Return [X, Y] of the center of cell containing provided text 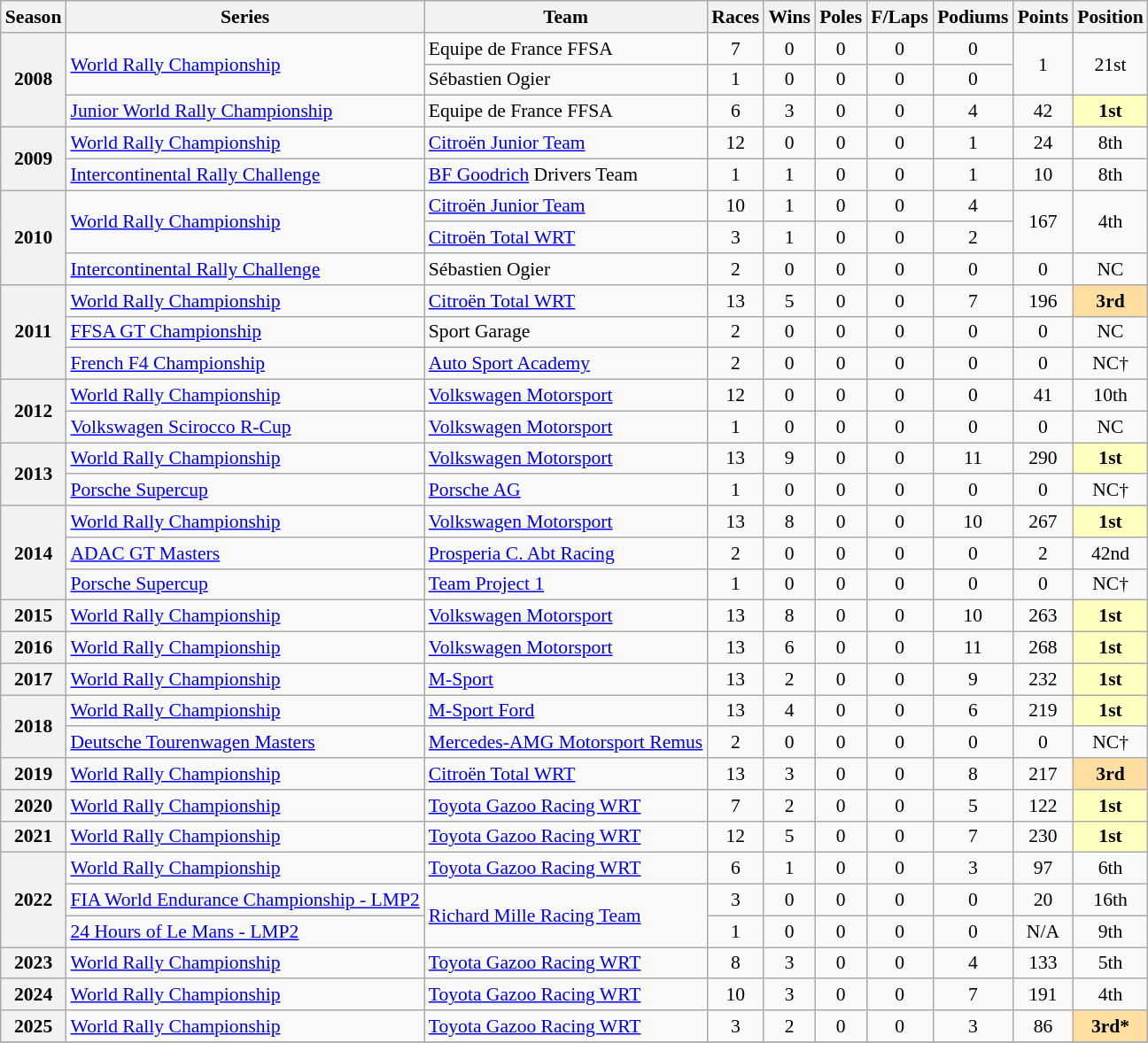
Volkswagen Scirocco R-Cup [244, 427]
2022 [34, 900]
41 [1043, 396]
10th [1110, 396]
2024 [34, 995]
2020 [34, 806]
Points [1043, 17]
86 [1043, 1026]
133 [1043, 963]
42 [1043, 112]
F/Laps [900, 17]
230 [1043, 837]
Series [244, 17]
2008 [34, 80]
Podiums [973, 17]
2013 [34, 475]
263 [1043, 616]
217 [1043, 774]
Season [34, 17]
2014 [34, 552]
M-Sport Ford [565, 711]
24 [1043, 143]
97 [1043, 869]
Deutsche Tourenwagen Masters [244, 743]
3rd* [1110, 1026]
Mercedes-AMG Motorsport Remus [565, 743]
122 [1043, 806]
Prosperia C. Abt Racing [565, 553]
219 [1043, 711]
Junior World Rally Championship [244, 112]
2017 [34, 679]
Team [565, 17]
167 [1043, 221]
2009 [34, 159]
16th [1110, 900]
Poles [841, 17]
FFSA GT Championship [244, 332]
196 [1043, 301]
Porsche AG [565, 491]
BF Goodrich Drivers Team [565, 174]
M-Sport [565, 679]
6th [1110, 869]
French F4 Championship [244, 364]
Wins [789, 17]
5th [1110, 963]
ADAC GT Masters [244, 553]
2015 [34, 616]
191 [1043, 995]
Richard Mille Racing Team [565, 916]
2019 [34, 774]
Team Project 1 [565, 584]
268 [1043, 648]
Sport Garage [565, 332]
FIA World Endurance Championship - LMP2 [244, 900]
2010 [34, 237]
2012 [34, 411]
Position [1110, 17]
290 [1043, 459]
21st [1110, 64]
2011 [34, 333]
2016 [34, 648]
2025 [34, 1026]
2021 [34, 837]
Auto Sport Academy [565, 364]
2023 [34, 963]
N/A [1043, 931]
232 [1043, 679]
9th [1110, 931]
20 [1043, 900]
2018 [34, 726]
42nd [1110, 553]
267 [1043, 521]
Races [735, 17]
24 Hours of Le Mans - LMP2 [244, 931]
